Capture the cell that displays the provided text and extract its [x, y] central coordinate. 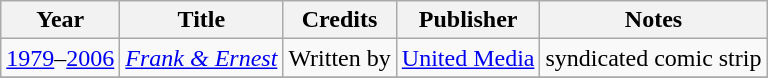
Year [60, 20]
Notes [654, 20]
Written by [340, 58]
syndicated comic strip [654, 58]
Credits [340, 20]
Title [202, 20]
Frank & Ernest [202, 58]
United Media [468, 58]
1979–2006 [60, 58]
Publisher [468, 20]
